Find where the given text appears and provide that cell's center as (X, Y) coordinate. 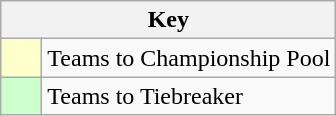
Teams to Tiebreaker (189, 96)
Teams to Championship Pool (189, 58)
Key (168, 20)
